From the cell containing the given text, extract its center point as [X, Y] coordinate. 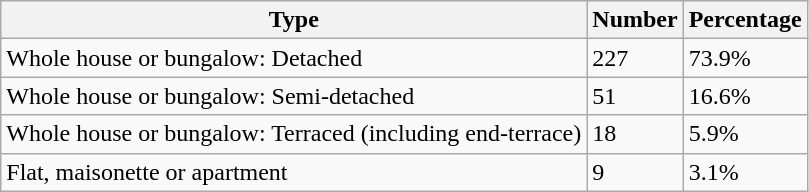
Whole house or bungalow: Semi-detached [294, 96]
Whole house or bungalow: Terraced (including end-terrace) [294, 134]
Percentage [745, 20]
18 [635, 134]
227 [635, 58]
9 [635, 172]
51 [635, 96]
Flat, maisonette or apartment [294, 172]
3.1% [745, 172]
Type [294, 20]
Whole house or bungalow: Detached [294, 58]
16.6% [745, 96]
Number [635, 20]
73.9% [745, 58]
5.9% [745, 134]
